Return the [X, Y] coordinate for the center point of the cell that contains the specified text.  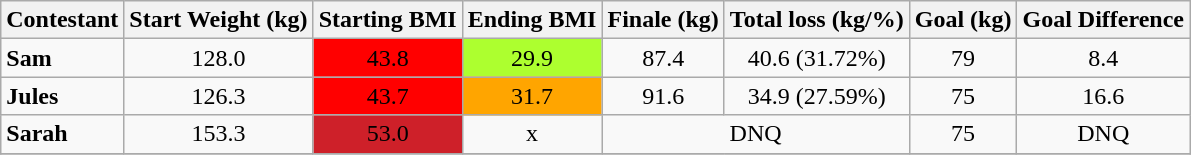
x [532, 134]
53.0 [388, 134]
Total loss (kg/%) [816, 20]
29.9 [532, 58]
Goal Difference [1104, 20]
Contestant [62, 20]
Sam [62, 58]
31.7 [532, 96]
16.6 [1104, 96]
43.7 [388, 96]
Finale (kg) [663, 20]
79 [963, 58]
Sarah [62, 134]
Start Weight (kg) [218, 20]
Jules [62, 96]
128.0 [218, 58]
34.9 (27.59%) [816, 96]
8.4 [1104, 58]
Ending BMI [532, 20]
Starting BMI [388, 20]
126.3 [218, 96]
87.4 [663, 58]
40.6 (31.72%) [816, 58]
Goal (kg) [963, 20]
91.6 [663, 96]
153.3 [218, 134]
43.8 [388, 58]
